For the text-containing cell, return its midpoint in [X, Y] coordinate format. 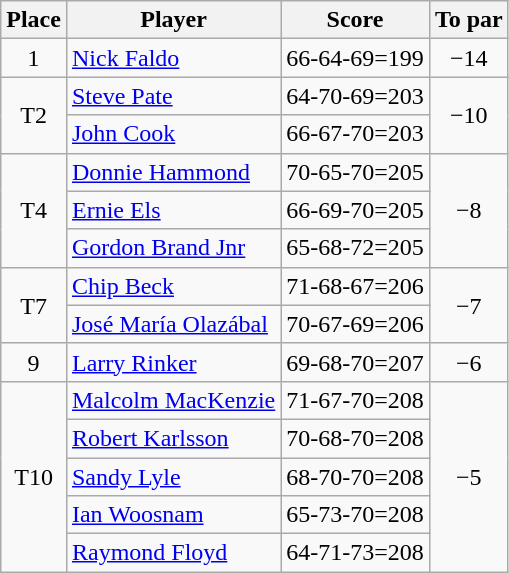
T2 [34, 115]
−7 [468, 305]
Chip Beck [173, 286]
65-68-72=205 [356, 248]
−8 [468, 210]
Malcolm MacKenzie [173, 400]
64-71-73=208 [356, 553]
68-70-70=208 [356, 477]
Robert Karlsson [173, 438]
70-67-69=206 [356, 324]
T4 [34, 210]
Place [34, 20]
70-68-70=208 [356, 438]
66-64-69=199 [356, 58]
T7 [34, 305]
69-68-70=207 [356, 362]
−6 [468, 362]
71-68-67=206 [356, 286]
T10 [34, 476]
Raymond Floyd [173, 553]
65-73-70=208 [356, 515]
Ian Woosnam [173, 515]
−10 [468, 115]
Steve Pate [173, 96]
64-70-69=203 [356, 96]
Player [173, 20]
Score [356, 20]
José María Olazábal [173, 324]
66-67-70=203 [356, 134]
Larry Rinker [173, 362]
Donnie Hammond [173, 172]
Sandy Lyle [173, 477]
1 [34, 58]
70-65-70=205 [356, 172]
Nick Faldo [173, 58]
Gordon Brand Jnr [173, 248]
To par [468, 20]
9 [34, 362]
John Cook [173, 134]
Ernie Els [173, 210]
−14 [468, 58]
−5 [468, 476]
66-69-70=205 [356, 210]
71-67-70=208 [356, 400]
